From the cell containing the given text, extract its center point as (X, Y) coordinate. 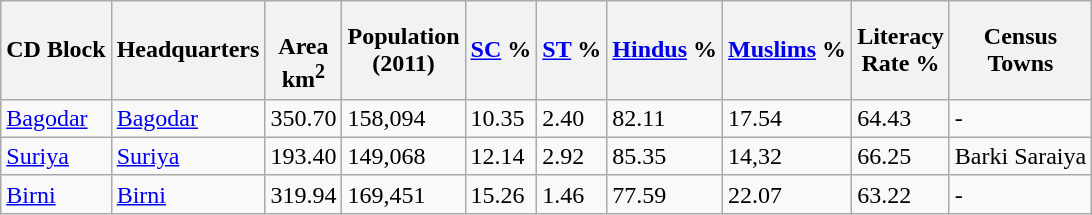
2.92 (572, 156)
ST % (572, 50)
2.40 (572, 118)
22.07 (788, 194)
Headquarters (188, 50)
CD Block (56, 50)
CensusTowns (1020, 50)
169,451 (404, 194)
149,068 (404, 156)
158,094 (404, 118)
Population(2011) (404, 50)
350.70 (304, 118)
Muslims % (788, 50)
63.22 (901, 194)
15.26 (501, 194)
10.35 (501, 118)
85.35 (665, 156)
12.14 (501, 156)
319.94 (304, 194)
77.59 (665, 194)
Areakm2 (304, 50)
82.11 (665, 118)
193.40 (304, 156)
17.54 (788, 118)
14,32 (788, 156)
1.46 (572, 194)
64.43 (901, 118)
Literacy Rate % (901, 50)
SC % (501, 50)
Hindus % (665, 50)
Barki Saraiya (1020, 156)
66.25 (901, 156)
